Capture the cell that displays the provided text and extract its (X, Y) central coordinate. 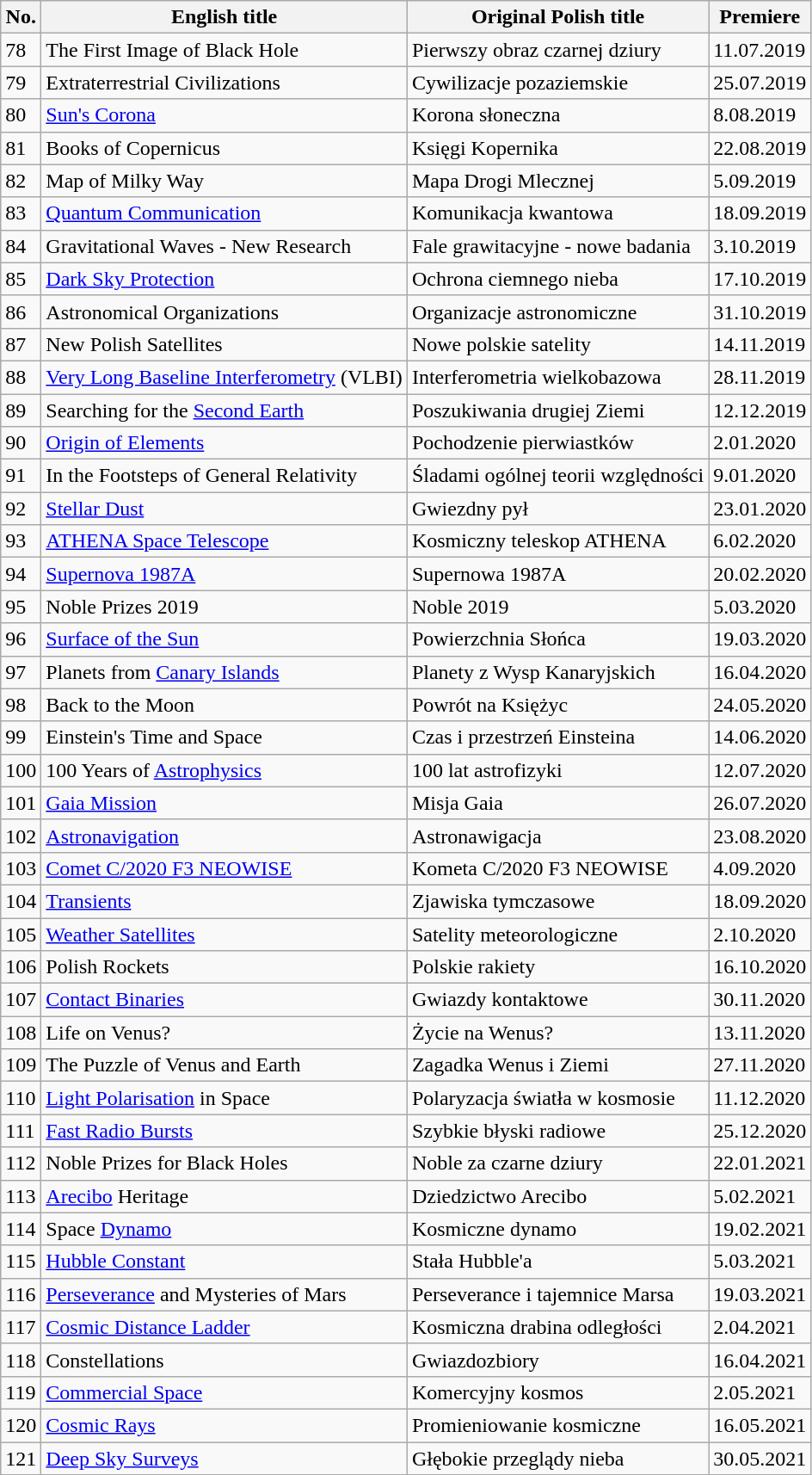
The Puzzle of Venus and Earth (225, 1065)
Mapa Drogi Mlecznej (557, 181)
Deep Sky Surveys (225, 1459)
103 (21, 868)
95 (21, 607)
Light Polarisation in Space (225, 1098)
Noble Prizes 2019 (225, 607)
Commercial Space (225, 1392)
Czas i przestrzeń Einsteina (557, 737)
Komunikacja kwantowa (557, 213)
ATHENA Space Telescope (225, 541)
12.12.2019 (760, 410)
Astronomical Organizations (225, 312)
Polaryzacja światła w kosmosie (557, 1098)
Contact Binaries (225, 1000)
Dziedzictwo Arecibo (557, 1196)
2.05.2021 (760, 1392)
105 (21, 934)
Sun's Corona (225, 115)
Kosmiczne dynamo (557, 1229)
8.08.2019 (760, 115)
90 (21, 443)
Satelity meteorologiczne (557, 934)
Misja Gaia (557, 803)
Fast Radio Bursts (225, 1131)
Surface of the Sun (225, 639)
Poszukiwania drugiej Ziemi (557, 410)
80 (21, 115)
118 (21, 1360)
Fale grawitacyjne - nowe badania (557, 246)
Stellar Dust (225, 509)
Korona słoneczna (557, 115)
13.11.2020 (760, 1033)
Map of Milky Way (225, 181)
114 (21, 1229)
Promieniowanie kosmiczne (557, 1425)
Zagadka Wenus i Ziemi (557, 1065)
11.12.2020 (760, 1098)
87 (21, 344)
Gravitational Waves - New Research (225, 246)
97 (21, 672)
9.01.2020 (760, 476)
2.01.2020 (760, 443)
Kosmiczna drabina odległości (557, 1327)
Gwiazdy kontaktowe (557, 1000)
104 (21, 901)
100 (21, 770)
18.09.2020 (760, 901)
11.07.2019 (760, 50)
94 (21, 574)
Searching for the Second Earth (225, 410)
79 (21, 83)
25.07.2019 (760, 83)
Perseverance and Mysteries of Mars (225, 1294)
Origin of Elements (225, 443)
Astronavigation (225, 836)
5.03.2020 (760, 607)
25.12.2020 (760, 1131)
5.09.2019 (760, 181)
Szybkie błyski radiowe (557, 1131)
Komercyjny kosmos (557, 1392)
110 (21, 1098)
Supernova 1987A (225, 574)
116 (21, 1294)
Books of Copernicus (225, 148)
22.01.2021 (760, 1163)
Comet C/2020 F3 NEOWISE (225, 868)
Hubble Constant (225, 1262)
Einstein's Time and Space (225, 737)
Original Polish title (557, 17)
In the Footsteps of General Relativity (225, 476)
Pochodzenie pierwiastków (557, 443)
119 (21, 1392)
111 (21, 1131)
Planety z Wysp Kanaryjskich (557, 672)
14.06.2020 (760, 737)
Perseverance i tajemnice Marsa (557, 1294)
16.05.2021 (760, 1425)
96 (21, 639)
82 (21, 181)
Planets from Canary Islands (225, 672)
2.10.2020 (760, 934)
100 Years of Astrophysics (225, 770)
20.02.2020 (760, 574)
Cosmic Rays (225, 1425)
101 (21, 803)
93 (21, 541)
31.10.2019 (760, 312)
12.07.2020 (760, 770)
6.02.2020 (760, 541)
Księgi Kopernika (557, 148)
Stała Hubble'a (557, 1262)
98 (21, 705)
2.04.2021 (760, 1327)
99 (21, 737)
83 (21, 213)
14.11.2019 (760, 344)
19.03.2021 (760, 1294)
5.03.2021 (760, 1262)
92 (21, 509)
16.04.2021 (760, 1360)
Quantum Communication (225, 213)
Noble Prizes for Black Holes (225, 1163)
78 (21, 50)
Powierzchnia Słońca (557, 639)
Arecibo Heritage (225, 1196)
Constellations (225, 1360)
88 (21, 377)
5.02.2021 (760, 1196)
Gaia Mission (225, 803)
Life on Venus? (225, 1033)
30.05.2021 (760, 1459)
19.02.2021 (760, 1229)
107 (21, 1000)
Noble za czarne dziury (557, 1163)
Very Long Baseline Interferometry (VLBI) (225, 377)
23.01.2020 (760, 509)
117 (21, 1327)
Premiere (760, 17)
91 (21, 476)
108 (21, 1033)
Supernowa 1987A (557, 574)
Nowe polskie satelity (557, 344)
4.09.2020 (760, 868)
No. (21, 17)
Astronawigacja (557, 836)
89 (21, 410)
19.03.2020 (760, 639)
16.10.2020 (760, 967)
18.09.2019 (760, 213)
Kosmiczny teleskop ATHENA (557, 541)
84 (21, 246)
Organizacje astronomiczne (557, 312)
24.05.2020 (760, 705)
Weather Satellites (225, 934)
Interferometria wielkobazowa (557, 377)
Extraterrestrial Civilizations (225, 83)
30.11.2020 (760, 1000)
86 (21, 312)
120 (21, 1425)
Polskie rakiety (557, 967)
22.08.2019 (760, 148)
Pierwszy obraz czarnej dziury (557, 50)
Głębokie przeglądy nieba (557, 1459)
102 (21, 836)
115 (21, 1262)
Cosmic Distance Ladder (225, 1327)
Ochrona ciemnego nieba (557, 279)
New Polish Satellites (225, 344)
Back to the Moon (225, 705)
The First Image of Black Hole (225, 50)
106 (21, 967)
Gwiazdozbiory (557, 1360)
23.08.2020 (760, 836)
English title (225, 17)
Gwiezdny pył (557, 509)
Śladami ogólnej teorii względności (557, 476)
Cywilizacje pozaziemskie (557, 83)
Polish Rockets (225, 967)
Transients (225, 901)
27.11.2020 (760, 1065)
Zjawiska tymczasowe (557, 901)
113 (21, 1196)
26.07.2020 (760, 803)
Dark Sky Protection (225, 279)
Kometa C/2020 F3 NEOWISE (557, 868)
17.10.2019 (760, 279)
112 (21, 1163)
Space Dynamo (225, 1229)
Życie na Wenus? (557, 1033)
85 (21, 279)
109 (21, 1065)
Noble 2019 (557, 607)
3.10.2019 (760, 246)
121 (21, 1459)
81 (21, 148)
28.11.2019 (760, 377)
16.04.2020 (760, 672)
Powrót na Księżyc (557, 705)
100 lat astrofizyki (557, 770)
